Search for the cell housing the specified text and yield its [X, Y] center coordinate. 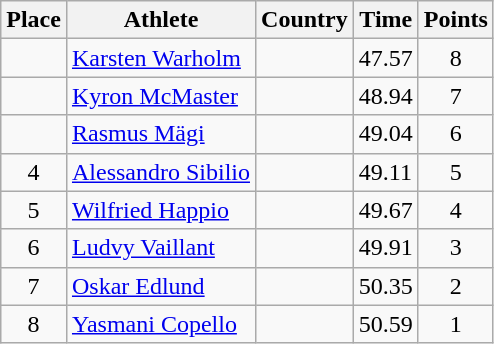
2 [456, 286]
49.11 [386, 172]
Alessandro Sibilio [160, 172]
47.57 [386, 58]
Ludvy Vaillant [160, 248]
Rasmus Mägi [160, 134]
3 [456, 248]
Time [386, 20]
49.04 [386, 134]
48.94 [386, 96]
Place [34, 20]
Points [456, 20]
50.59 [386, 324]
49.91 [386, 248]
Country [305, 20]
Yasmani Copello [160, 324]
Athlete [160, 20]
Kyron McMaster [160, 96]
Karsten Warholm [160, 58]
Wilfried Happio [160, 210]
49.67 [386, 210]
1 [456, 324]
Oskar Edlund [160, 286]
50.35 [386, 286]
